Search for the cell housing the specified text and yield its [X, Y] center coordinate. 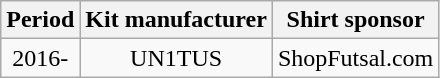
Period [40, 20]
ShopFutsal.com [355, 58]
Shirt sponsor [355, 20]
2016- [40, 58]
UN1TUS [176, 58]
Kit manufacturer [176, 20]
